Extract the (X, Y) coordinate from the center of the cell holding the provided text.  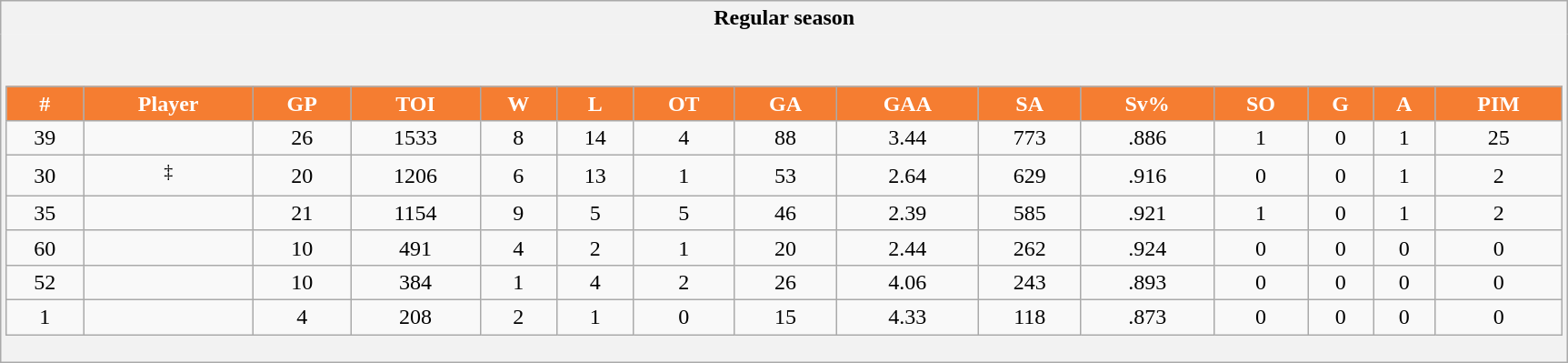
491 (415, 247)
46 (785, 213)
629 (1029, 176)
Player (169, 104)
6 (518, 176)
GP (302, 104)
60 (45, 247)
14 (595, 138)
Sv% (1147, 104)
21 (302, 213)
585 (1029, 213)
39 (45, 138)
.921 (1147, 213)
384 (415, 282)
25 (1498, 138)
35 (45, 213)
TOI (415, 104)
.873 (1147, 317)
13 (595, 176)
118 (1029, 317)
262 (1029, 247)
OT (684, 104)
G (1341, 104)
52 (45, 282)
3.44 (907, 138)
SA (1029, 104)
# (45, 104)
GAA (907, 104)
30 (45, 176)
SO (1261, 104)
1533 (415, 138)
2.39 (907, 213)
.916 (1147, 176)
PIM (1498, 104)
15 (785, 317)
Regular season (784, 18)
A (1404, 104)
‡ (169, 176)
.886 (1147, 138)
53 (785, 176)
2.64 (907, 176)
1154 (415, 213)
.924 (1147, 247)
W (518, 104)
243 (1029, 282)
L (595, 104)
2.44 (907, 247)
GA (785, 104)
1206 (415, 176)
773 (1029, 138)
88 (785, 138)
4.06 (907, 282)
.893 (1147, 282)
9 (518, 213)
4.33 (907, 317)
208 (415, 317)
8 (518, 138)
